Return the (X, Y) coordinate for the center point of the cell that contains the specified text.  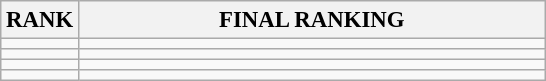
FINAL RANKING (312, 20)
RANK (40, 20)
